Determine the (X, Y) coordinate at the center of the cell enclosing the given text.  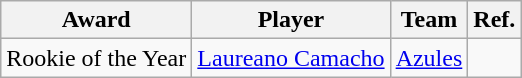
Azules (429, 58)
Rookie of the Year (96, 58)
Laureano Camacho (291, 58)
Player (291, 20)
Ref. (494, 20)
Award (96, 20)
Team (429, 20)
